Extract the [X, Y] coordinate from the center of the cell holding the provided text.  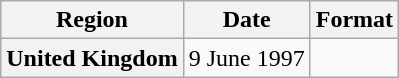
Date [246, 20]
Format [354, 20]
9 June 1997 [246, 58]
Region [92, 20]
United Kingdom [92, 58]
